From the cell containing the given text, extract its center point as [X, Y] coordinate. 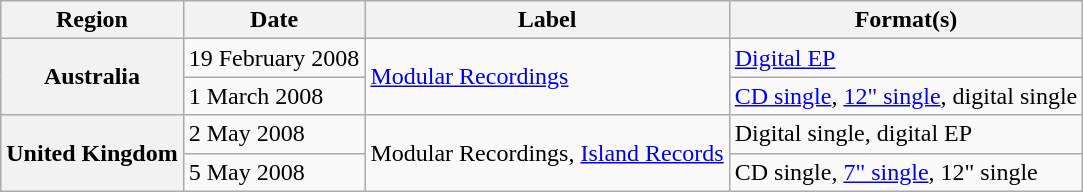
5 May 2008 [274, 172]
Modular Recordings [547, 77]
Digital single, digital EP [906, 134]
Label [547, 20]
United Kingdom [92, 153]
CD single, 7" single, 12" single [906, 172]
Format(s) [906, 20]
Modular Recordings, Island Records [547, 153]
2 May 2008 [274, 134]
CD single, 12" single, digital single [906, 96]
Digital EP [906, 58]
Region [92, 20]
Date [274, 20]
Australia [92, 77]
19 February 2008 [274, 58]
1 March 2008 [274, 96]
